Capture the cell that displays the provided text and extract its (x, y) central coordinate. 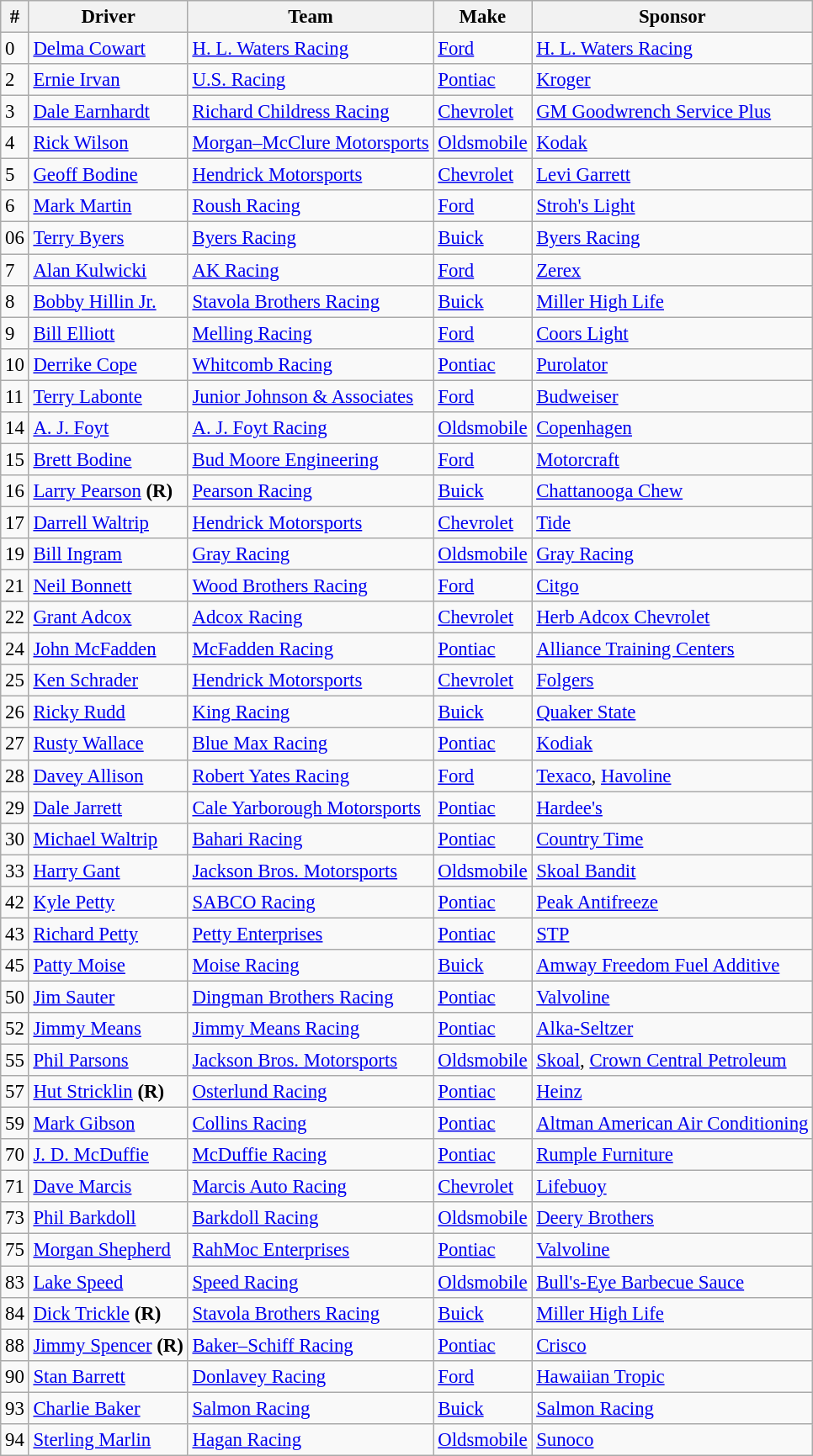
Dingman Brothers Racing (311, 997)
Motorcraft (672, 459)
Citgo (672, 586)
Osterlund Racing (311, 1092)
6 (15, 206)
Sponsor (672, 17)
30 (15, 839)
A. J. Foyt (108, 428)
28 (15, 776)
Tide (672, 522)
Bill Ingram (108, 554)
Stan Barrett (108, 1376)
Rick Wilson (108, 143)
06 (15, 238)
3 (15, 112)
33 (15, 871)
50 (15, 997)
King Racing (311, 712)
8 (15, 301)
45 (15, 966)
Roush Racing (311, 206)
21 (15, 586)
Budweiser (672, 396)
22 (15, 617)
Driver (108, 17)
Mark Martin (108, 206)
26 (15, 712)
Delma Cowart (108, 49)
70 (15, 1155)
16 (15, 491)
Alka-Seltzer (672, 1029)
Cale Yarborough Motorsports (311, 807)
Bull's-Eye Barbecue Sauce (672, 1282)
14 (15, 428)
19 (15, 554)
Collins Racing (311, 1124)
McDuffie Racing (311, 1155)
24 (15, 649)
29 (15, 807)
Purolator (672, 364)
Dale Earnhardt (108, 112)
Davey Allison (108, 776)
Grant Adcox (108, 617)
Amway Freedom Fuel Additive (672, 966)
55 (15, 1061)
Baker–Schiff Racing (311, 1345)
Hardee's (672, 807)
Patty Moise (108, 966)
Jim Sauter (108, 997)
2 (15, 80)
52 (15, 1029)
Team (311, 17)
Harry Gant (108, 871)
0 (15, 49)
57 (15, 1092)
Levi Garrett (672, 175)
Kodak (672, 143)
Dick Trickle (R) (108, 1313)
59 (15, 1124)
Pearson Racing (311, 491)
10 (15, 364)
Neil Bonnett (108, 586)
Marcis Auto Racing (311, 1187)
5 (15, 175)
SABCO Racing (311, 903)
Ken Schrader (108, 680)
Crisco (672, 1345)
9 (15, 333)
Charlie Baker (108, 1408)
Hawaiian Tropic (672, 1376)
73 (15, 1219)
# (15, 17)
Skoal Bandit (672, 871)
Herb Adcox Chevrolet (672, 617)
Terry Byers (108, 238)
Dale Jarrett (108, 807)
Sterling Marlin (108, 1440)
Jimmy Spencer (R) (108, 1345)
Deery Brothers (672, 1219)
Lifebuoy (672, 1187)
Melling Racing (311, 333)
AK Racing (311, 270)
Kodiak (672, 744)
RahMoc Enterprises (311, 1250)
Moise Racing (311, 966)
Ricky Rudd (108, 712)
Darrell Waltrip (108, 522)
Morgan–McClure Motorsports (311, 143)
Jimmy Means Racing (311, 1029)
Phil Parsons (108, 1061)
Hagan Racing (311, 1440)
Lake Speed (108, 1282)
88 (15, 1345)
Jimmy Means (108, 1029)
Quaker State (672, 712)
Dave Marcis (108, 1187)
Geoff Bodine (108, 175)
Alliance Training Centers (672, 649)
Hut Stricklin (R) (108, 1092)
Texaco, Havoline (672, 776)
Bobby Hillin Jr. (108, 301)
Richard Petty (108, 934)
27 (15, 744)
Altman American Air Conditioning (672, 1124)
Rumple Furniture (672, 1155)
Kyle Petty (108, 903)
Terry Labonte (108, 396)
Ernie Irvan (108, 80)
90 (15, 1376)
75 (15, 1250)
Richard Childress Racing (311, 112)
Larry Pearson (R) (108, 491)
25 (15, 680)
Stroh's Light (672, 206)
Mark Gibson (108, 1124)
43 (15, 934)
STP (672, 934)
Peak Antifreeze (672, 903)
Rusty Wallace (108, 744)
Bill Elliott (108, 333)
Barkdoll Racing (311, 1219)
15 (15, 459)
94 (15, 1440)
42 (15, 903)
A. J. Foyt Racing (311, 428)
Folgers (672, 680)
U.S. Racing (311, 80)
Country Time (672, 839)
93 (15, 1408)
17 (15, 522)
Zerex (672, 270)
Derrike Cope (108, 364)
84 (15, 1313)
7 (15, 270)
Chattanooga Chew (672, 491)
Brett Bodine (108, 459)
Bahari Racing (311, 839)
Whitcomb Racing (311, 364)
John McFadden (108, 649)
Alan Kulwicki (108, 270)
GM Goodwrench Service Plus (672, 112)
Wood Brothers Racing (311, 586)
Sunoco (672, 1440)
Morgan Shepherd (108, 1250)
Petty Enterprises (311, 934)
Kroger (672, 80)
Phil Barkdoll (108, 1219)
Speed Racing (311, 1282)
Robert Yates Racing (311, 776)
71 (15, 1187)
Bud Moore Engineering (311, 459)
Adcox Racing (311, 617)
Blue Max Racing (311, 744)
Donlavey Racing (311, 1376)
McFadden Racing (311, 649)
Make (483, 17)
Skoal, Crown Central Petroleum (672, 1061)
Copenhagen (672, 428)
Coors Light (672, 333)
83 (15, 1282)
J. D. McDuffie (108, 1155)
Michael Waltrip (108, 839)
4 (15, 143)
11 (15, 396)
Junior Johnson & Associates (311, 396)
Heinz (672, 1092)
